Determine the (X, Y) coordinate at the center of the cell enclosing the given text.  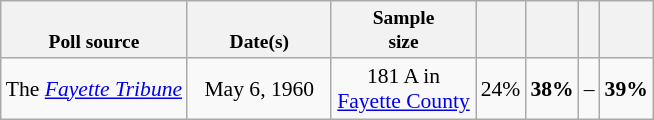
Samplesize (403, 30)
38% (552, 88)
Poll source (94, 30)
– (590, 88)
24% (501, 88)
181 A in Fayette County (403, 88)
The Fayette Tribune (94, 88)
May 6, 1960 (259, 88)
39% (626, 88)
Date(s) (259, 30)
